Locate the cell with the specified text and output its (X, Y) center coordinate. 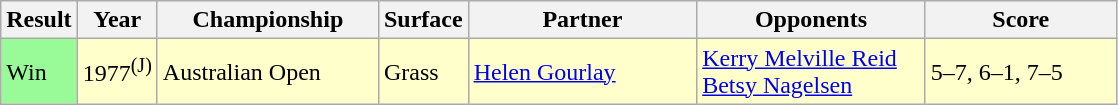
Kerry Melville Reid Betsy Nagelsen (812, 72)
Result (39, 20)
1977(J) (117, 72)
Year (117, 20)
Australian Open (268, 72)
Surface (423, 20)
5–7, 6–1, 7–5 (1020, 72)
Grass (423, 72)
Opponents (812, 20)
Helen Gourlay (582, 72)
Win (39, 72)
Partner (582, 20)
Championship (268, 20)
Score (1020, 20)
